Find where the given text appears and provide that cell's center as [x, y] coordinate. 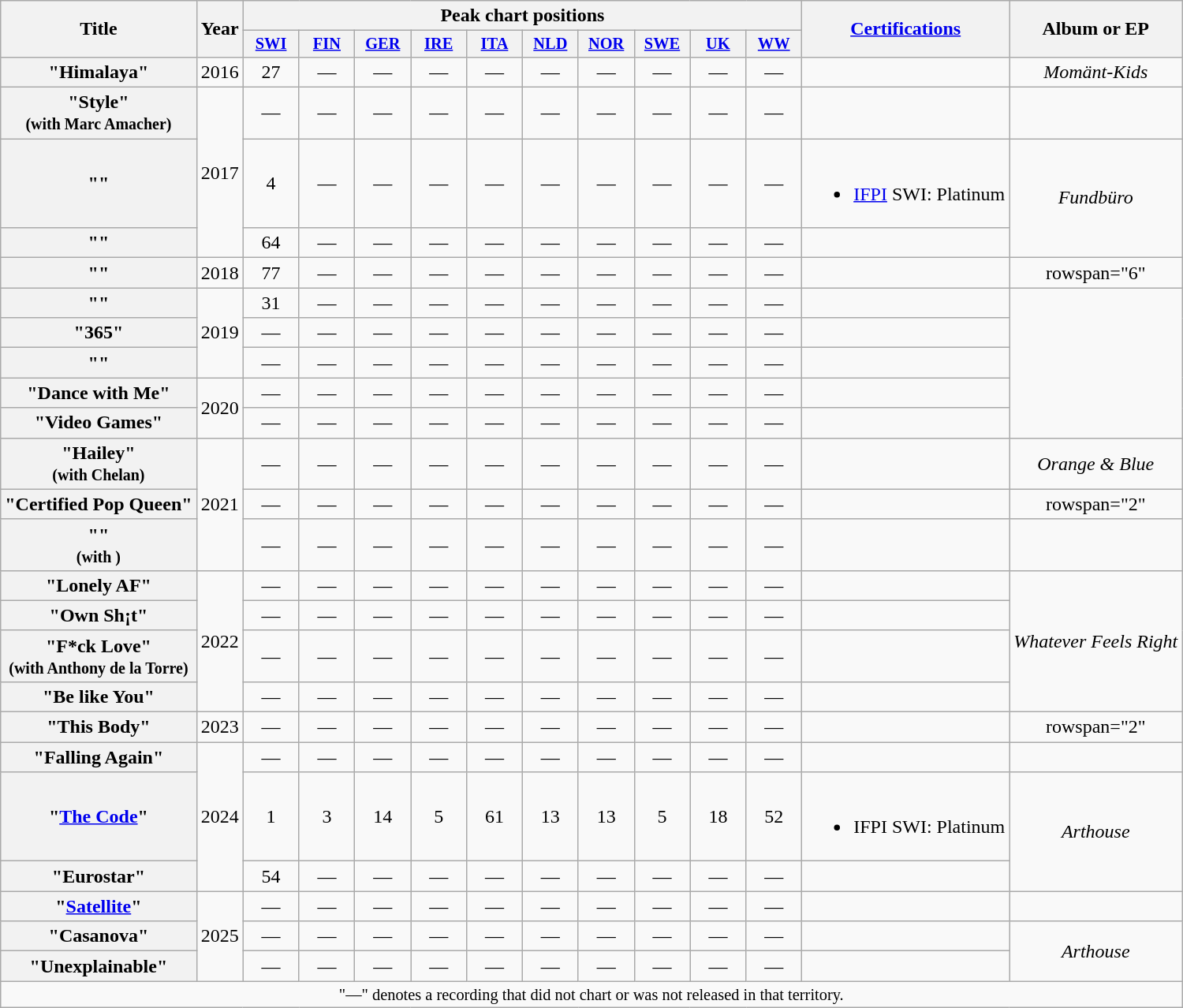
27 [271, 72]
SWE [662, 44]
2017 [219, 173]
2022 [219, 640]
Peak chart positions [522, 16]
"Hailey"(with Chelan) [99, 464]
Orange & Blue [1096, 464]
SWI [271, 44]
"Eurostar" [99, 876]
GER [383, 44]
"This Body" [99, 727]
"The Code" [99, 817]
"F*ck Love"(with Anthony de la Torre) [99, 656]
"Falling Again" [99, 757]
"Unexplainable" [99, 966]
52 [774, 817]
"Casanova" [99, 936]
Fundbüro [1096, 199]
2016 [219, 72]
61 [495, 817]
UK [718, 44]
2018 [219, 273]
IRE [438, 44]
Title [99, 29]
Album or EP [1096, 29]
2019 [219, 333]
NOR [606, 44]
"Dance with Me" [99, 393]
Momänt-Kids [1096, 72]
18 [718, 817]
"Own Sh¡t" [99, 615]
Whatever Feels Right [1096, 640]
31 [271, 303]
Certifications [905, 29]
"Video Games" [99, 423]
2023 [219, 727]
Year [219, 29]
"—" denotes a recording that did not chart or was not released in that territory. [591, 995]
"365" [99, 333]
4 [271, 183]
ITA [495, 44]
""(with ) [99, 544]
3 [327, 817]
"Himalaya" [99, 72]
"Certified Pop Queen" [99, 504]
14 [383, 817]
"Lonely AF" [99, 585]
1 [271, 817]
2021 [219, 504]
WW [774, 44]
2020 [219, 408]
FIN [327, 44]
rowspan="6" [1096, 273]
77 [271, 273]
"Be like You" [99, 696]
NLD [550, 44]
"Satellite" [99, 906]
"Style"(with Marc Amacher) [99, 114]
64 [271, 243]
2024 [219, 817]
2025 [219, 936]
54 [271, 876]
